Extract the (X, Y) coordinate from the center of the cell holding the provided text.  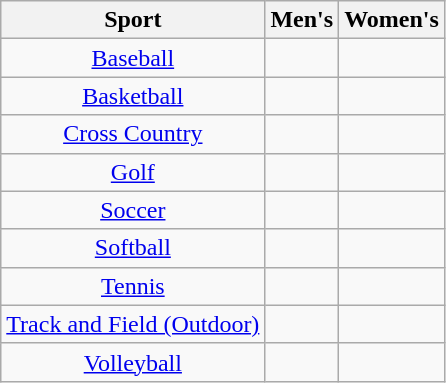
Track and Field (Outdoor) (133, 324)
Soccer (133, 210)
Baseball (133, 58)
Golf (133, 172)
Cross Country (133, 134)
Men's (302, 20)
Tennis (133, 286)
Volleyball (133, 362)
Sport (133, 20)
Softball (133, 248)
Basketball (133, 96)
Women's (392, 20)
